Return the (X, Y) coordinate for the center point of the cell that contains the specified text.  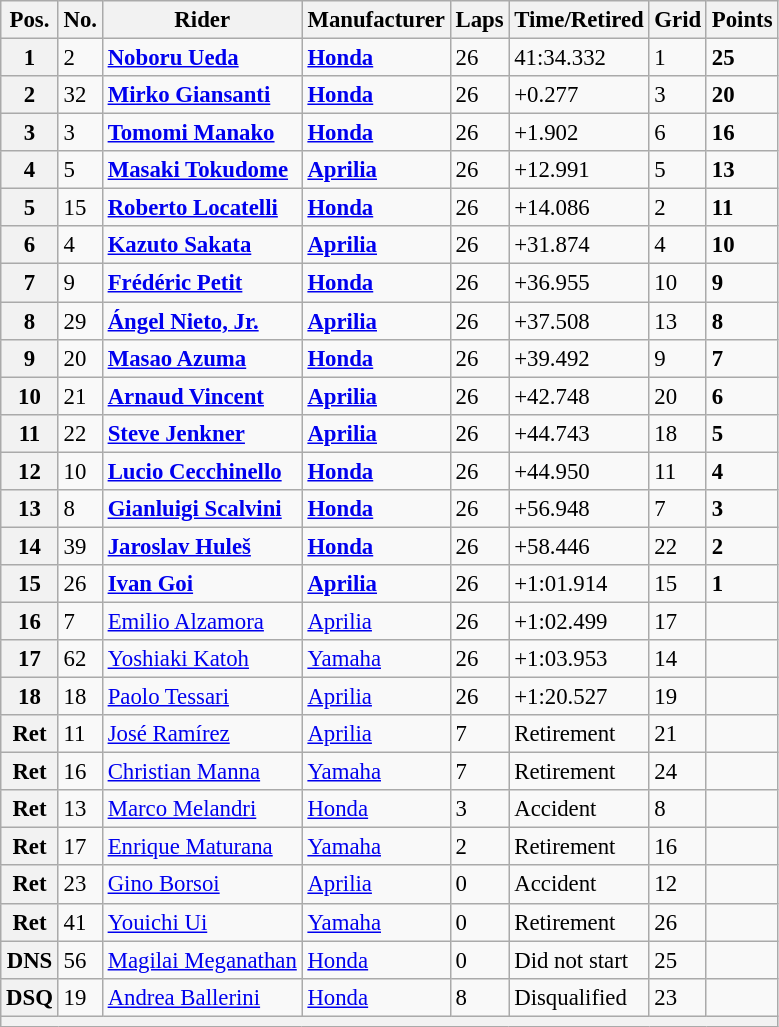
Gino Borsoi (202, 885)
DSQ (30, 997)
Masao Azuma (202, 358)
Christian Manna (202, 772)
Mirko Giansanti (202, 95)
Paolo Tessari (202, 697)
Rider (202, 20)
+0.277 (579, 95)
+42.748 (579, 396)
+14.086 (579, 208)
Time/Retired (579, 20)
Did not start (579, 960)
Frédéric Petit (202, 283)
Gianluigi Scalvini (202, 509)
Masaki Tokudome (202, 170)
Yoshiaki Katoh (202, 659)
Youichi Ui (202, 922)
29 (80, 321)
DNS (30, 960)
Manufacturer (376, 20)
+36.955 (579, 283)
+56.948 (579, 509)
Lucio Cecchinello (202, 471)
+37.508 (579, 321)
+1:02.499 (579, 621)
+1:03.953 (579, 659)
+39.492 (579, 358)
41:34.332 (579, 58)
Enrique Maturana (202, 847)
Marco Melandri (202, 809)
Kazuto Sakata (202, 245)
Jaroslav Huleš (202, 546)
62 (80, 659)
24 (678, 772)
Steve Jenkner (202, 433)
Points (742, 20)
Disqualified (579, 997)
Arnaud Vincent (202, 396)
Laps (480, 20)
41 (80, 922)
Ivan Goi (202, 584)
+44.743 (579, 433)
+1.902 (579, 133)
Noboru Ueda (202, 58)
No. (80, 20)
Grid (678, 20)
Magilai Meganathan (202, 960)
39 (80, 546)
José Ramírez (202, 734)
Emilio Alzamora (202, 621)
Tomomi Manako (202, 133)
Roberto Locatelli (202, 208)
+1:20.527 (579, 697)
Andrea Ballerini (202, 997)
+12.991 (579, 170)
+44.950 (579, 471)
Ángel Nieto, Jr. (202, 321)
+31.874 (579, 245)
Pos. (30, 20)
32 (80, 95)
+1:01.914 (579, 584)
56 (80, 960)
+58.446 (579, 546)
